Detect which cell encompasses the target text, then output its [x, y] center coordinate. 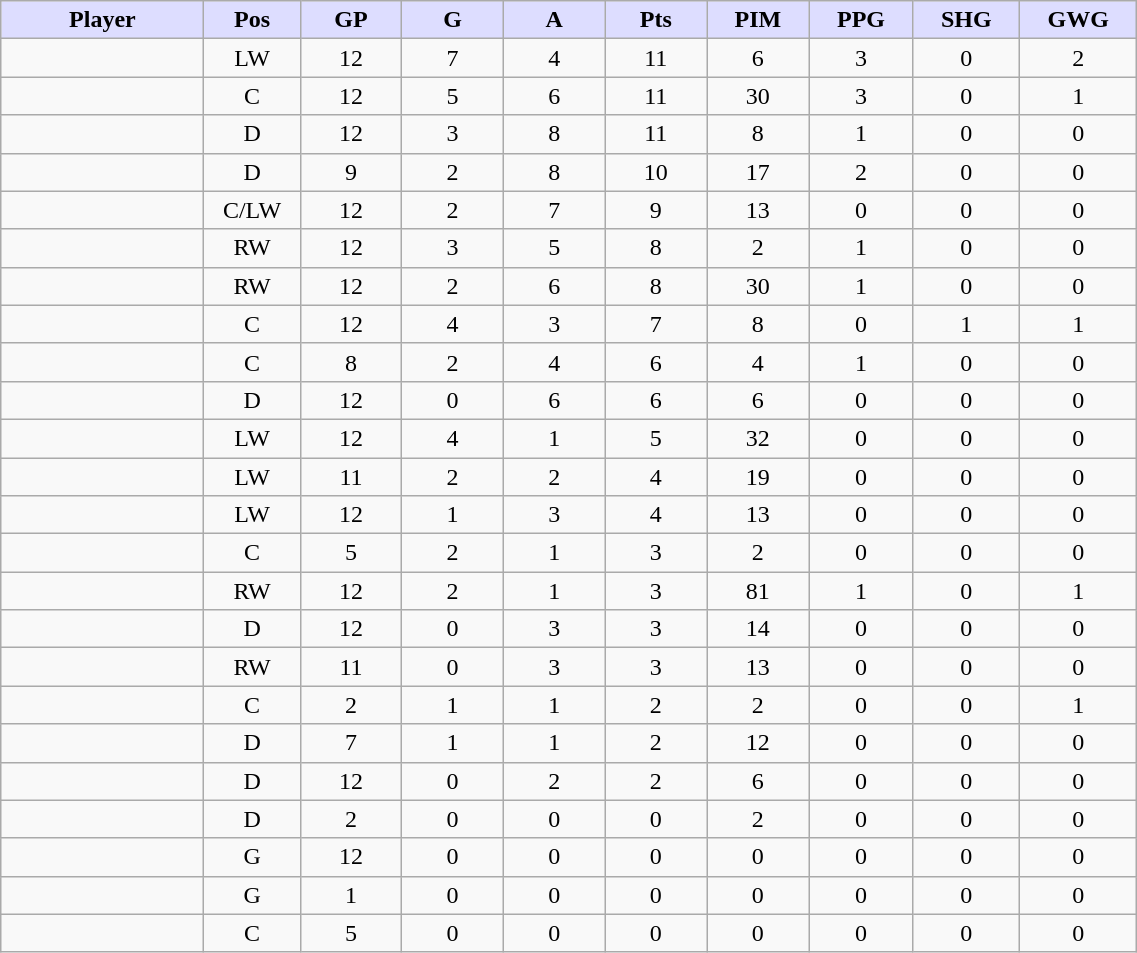
PPG [861, 20]
81 [758, 591]
A [554, 20]
GP [351, 20]
SHG [966, 20]
GWG [1078, 20]
C/LW [252, 210]
14 [758, 629]
Pos [252, 20]
Pts [656, 20]
Player [102, 20]
10 [656, 172]
19 [758, 477]
17 [758, 172]
PIM [758, 20]
32 [758, 438]
